For the text-containing cell, return its midpoint in [X, Y] coordinate format. 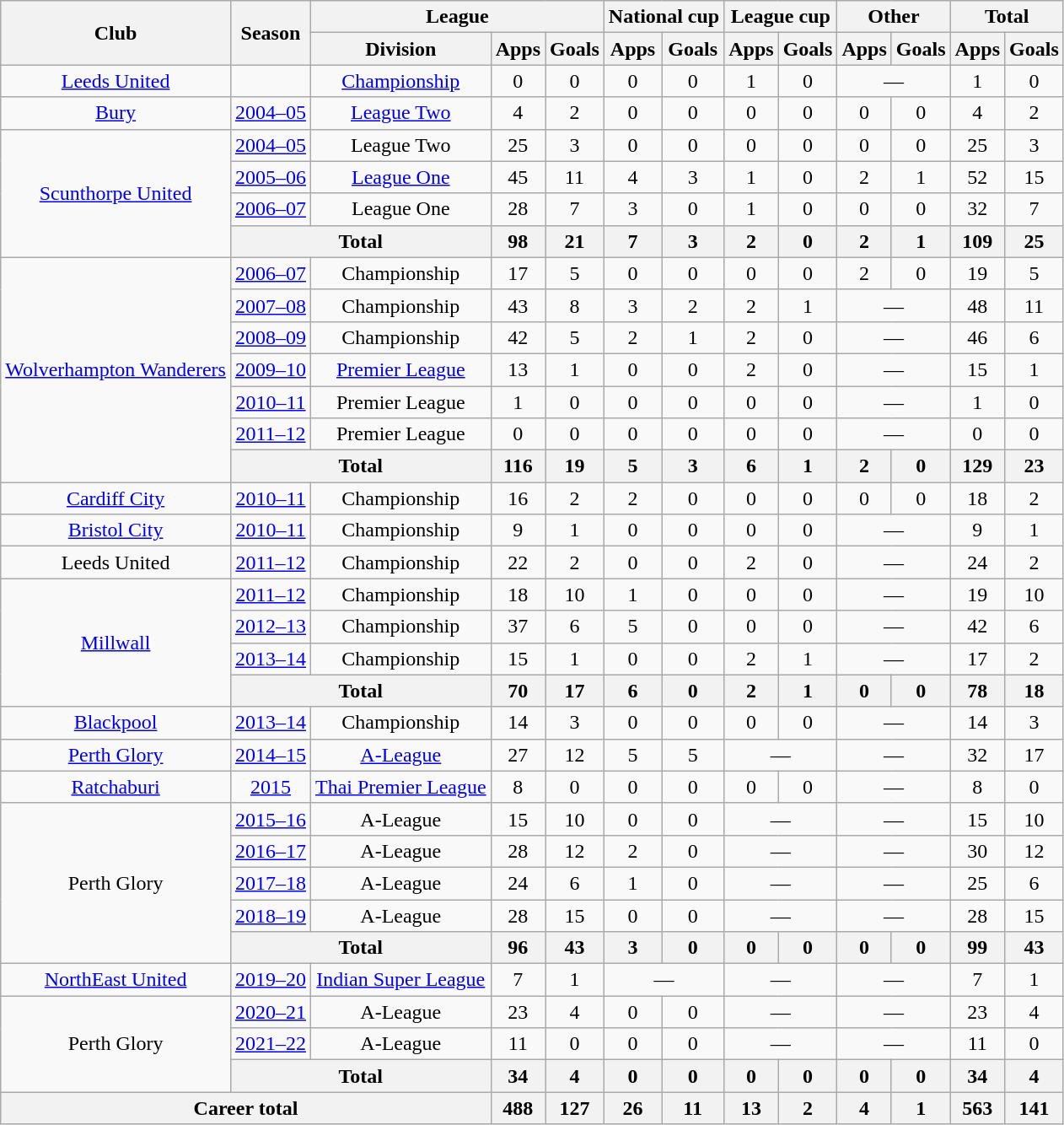
League [457, 17]
2005–06 [270, 177]
2018–19 [270, 915]
2019–20 [270, 980]
98 [518, 241]
Scunthorpe United [116, 193]
2020–21 [270, 1012]
Thai Premier League [400, 787]
2015–16 [270, 819]
2017–18 [270, 883]
52 [977, 177]
16 [518, 498]
2016–17 [270, 851]
Career total [246, 1108]
26 [632, 1108]
99 [977, 948]
116 [518, 466]
Cardiff City [116, 498]
70 [518, 691]
Wolverhampton Wanderers [116, 369]
Other [894, 17]
2009–10 [270, 369]
2021–22 [270, 1044]
Millwall [116, 643]
27 [518, 755]
2012–13 [270, 627]
League cup [781, 17]
2008–09 [270, 337]
129 [977, 466]
78 [977, 691]
37 [518, 627]
141 [1034, 1108]
2007–08 [270, 305]
Ratchaburi [116, 787]
45 [518, 177]
Bristol City [116, 530]
48 [977, 305]
Division [400, 49]
2014–15 [270, 755]
127 [575, 1108]
46 [977, 337]
Blackpool [116, 723]
Indian Super League [400, 980]
Club [116, 33]
488 [518, 1108]
National cup [664, 17]
30 [977, 851]
NorthEast United [116, 980]
Season [270, 33]
96 [518, 948]
22 [518, 562]
2015 [270, 787]
109 [977, 241]
563 [977, 1108]
Bury [116, 113]
21 [575, 241]
